Determine the (X, Y) coordinate at the center of the cell enclosing the given text.  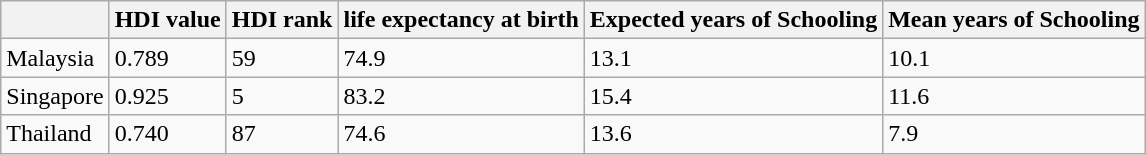
7.9 (1014, 134)
0.740 (168, 134)
15.4 (733, 96)
Singapore (55, 96)
Expected years of Schooling (733, 20)
10.1 (1014, 58)
11.6 (1014, 96)
13.6 (733, 134)
life expectancy at birth (461, 20)
87 (282, 134)
59 (282, 58)
HDI value (168, 20)
0.925 (168, 96)
Mean years of Schooling (1014, 20)
74.6 (461, 134)
Thailand (55, 134)
Malaysia (55, 58)
5 (282, 96)
HDI rank (282, 20)
13.1 (733, 58)
74.9 (461, 58)
0.789 (168, 58)
83.2 (461, 96)
